Detect which cell encompasses the target text, then output its [X, Y] center coordinate. 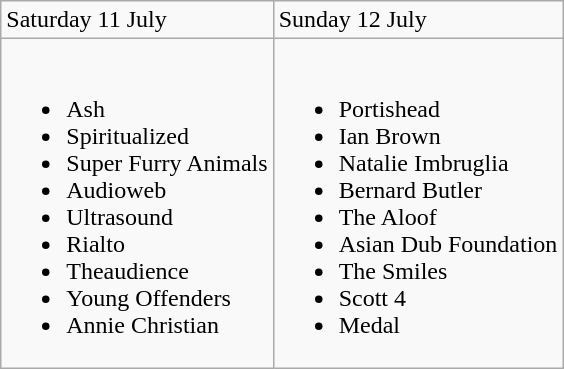
PortisheadIan BrownNatalie ImbrugliaBernard ButlerThe AloofAsian Dub FoundationThe SmilesScott 4Medal [418, 204]
Saturday 11 July [137, 20]
AshSpiritualizedSuper Furry AnimalsAudiowebUltrasoundRialtoTheaudienceYoung OffendersAnnie Christian [137, 204]
Sunday 12 July [418, 20]
